Provide the [x, y] coordinate of the cell's center where the given text is located.  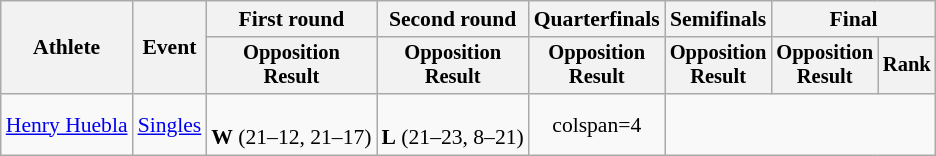
Singles [170, 124]
First round [291, 19]
Henry Huebla [67, 124]
Rank [907, 66]
colspan=4 [597, 124]
W (21–12, 21–17) [291, 124]
Quarterfinals [597, 19]
Semifinals [718, 19]
Second round [452, 19]
Final [853, 19]
Event [170, 48]
Athlete [67, 48]
L (21–23, 8–21) [452, 124]
